Pinpoint the cell where the given text exists, returning its (X, Y) midpoint coordinate. 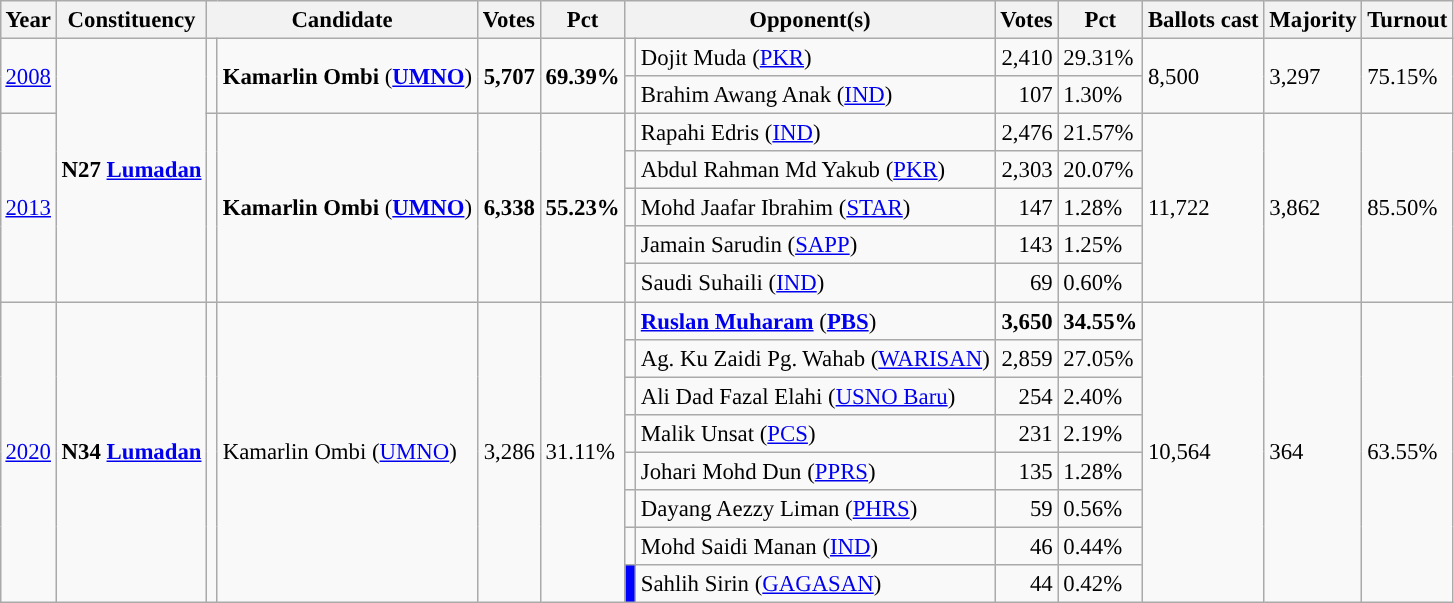
63.55% (1408, 452)
20.07% (1100, 170)
2020 (28, 452)
59 (1026, 508)
75.15% (1408, 76)
3,286 (508, 452)
5,707 (508, 76)
2,476 (1026, 133)
2.40% (1100, 396)
8,500 (1204, 76)
0.44% (1100, 546)
6,338 (508, 208)
Johari Mohd Dun (PPRS) (815, 471)
Dayang Aezzy Liman (PHRS) (815, 508)
0.56% (1100, 508)
107 (1026, 95)
Rapahi Edris (IND) (815, 133)
2008 (28, 76)
Candidate (342, 20)
3,297 (1313, 76)
2,859 (1026, 358)
Mohd Jaafar Ibrahim (STAR) (815, 208)
27.05% (1100, 358)
364 (1313, 452)
Turnout (1408, 20)
1.25% (1100, 245)
29.31% (1100, 57)
2,303 (1026, 170)
Mohd Saidi Manan (IND) (815, 546)
Malik Unsat (PCS) (815, 433)
Year (28, 20)
55.23% (582, 208)
Abdul Rahman Md Yakub (PKR) (815, 170)
69 (1026, 283)
2.19% (1100, 433)
143 (1026, 245)
3,862 (1313, 208)
Opponent(s) (810, 20)
231 (1026, 433)
1.30% (1100, 95)
34.55% (1100, 321)
Jamain Sarudin (SAPP) (815, 245)
N34 Lumadan (131, 452)
46 (1026, 546)
2013 (28, 208)
44 (1026, 584)
0.42% (1100, 584)
31.11% (582, 452)
0.60% (1100, 283)
N27 Lumadan (131, 170)
10,564 (1204, 452)
Ali Dad Fazal Elahi (USNO Baru) (815, 396)
85.50% (1408, 208)
Majority (1313, 20)
Ag. Ku Zaidi Pg. Wahab (WARISAN) (815, 358)
Brahim Awang Anak (IND) (815, 95)
Constituency (131, 20)
11,722 (1204, 208)
135 (1026, 471)
21.57% (1100, 133)
Ballots cast (1204, 20)
Saudi Suhaili (IND) (815, 283)
3,650 (1026, 321)
254 (1026, 396)
2,410 (1026, 57)
Dojit Muda (PKR) (815, 57)
69.39% (582, 76)
147 (1026, 208)
Sahlih Sirin (GAGASAN) (815, 584)
Ruslan Muharam (PBS) (815, 321)
